Return the (X, Y) coordinate for the center point of the cell that contains the specified text.  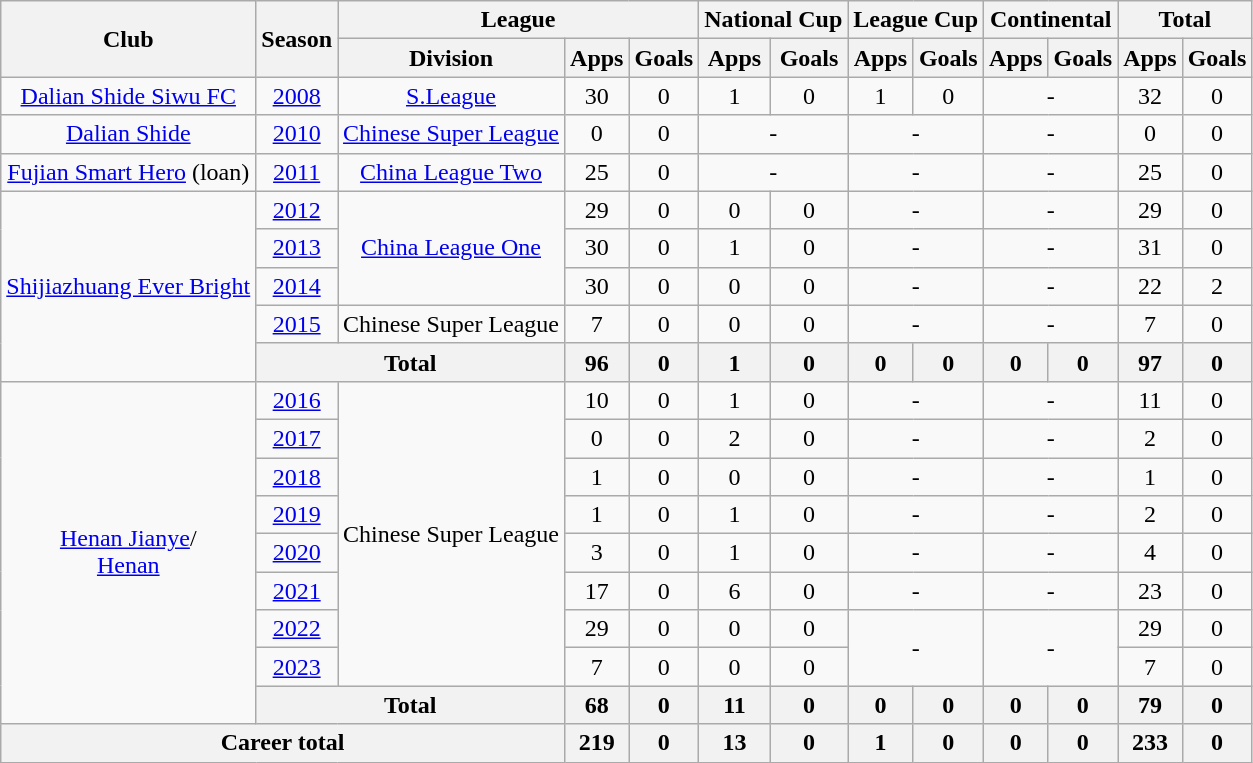
National Cup (774, 20)
Club (128, 39)
League (518, 20)
3 (597, 553)
2014 (297, 286)
13 (735, 743)
Henan Jianye/Henan (128, 552)
219 (597, 743)
31 (1150, 248)
2020 (297, 553)
22 (1150, 286)
2016 (297, 400)
68 (597, 705)
China League Two (452, 172)
2019 (297, 515)
233 (1150, 743)
Division (452, 58)
Shijiazhuang Ever Bright (128, 286)
10 (597, 400)
2010 (297, 134)
97 (1150, 362)
32 (1150, 96)
2018 (297, 477)
2011 (297, 172)
2013 (297, 248)
4 (1150, 553)
2022 (297, 629)
Dalian Shide Siwu FC (128, 96)
79 (1150, 705)
2012 (297, 210)
2008 (297, 96)
League Cup (916, 20)
23 (1150, 591)
2021 (297, 591)
Career total (283, 743)
2015 (297, 324)
Continental (1051, 20)
2017 (297, 438)
6 (735, 591)
Dalian Shide (128, 134)
S.League (452, 96)
2023 (297, 667)
Fujian Smart Hero (loan) (128, 172)
Season (297, 39)
96 (597, 362)
China League One (452, 248)
17 (597, 591)
